Detect which cell encompasses the target text, then output its (X, Y) center coordinate. 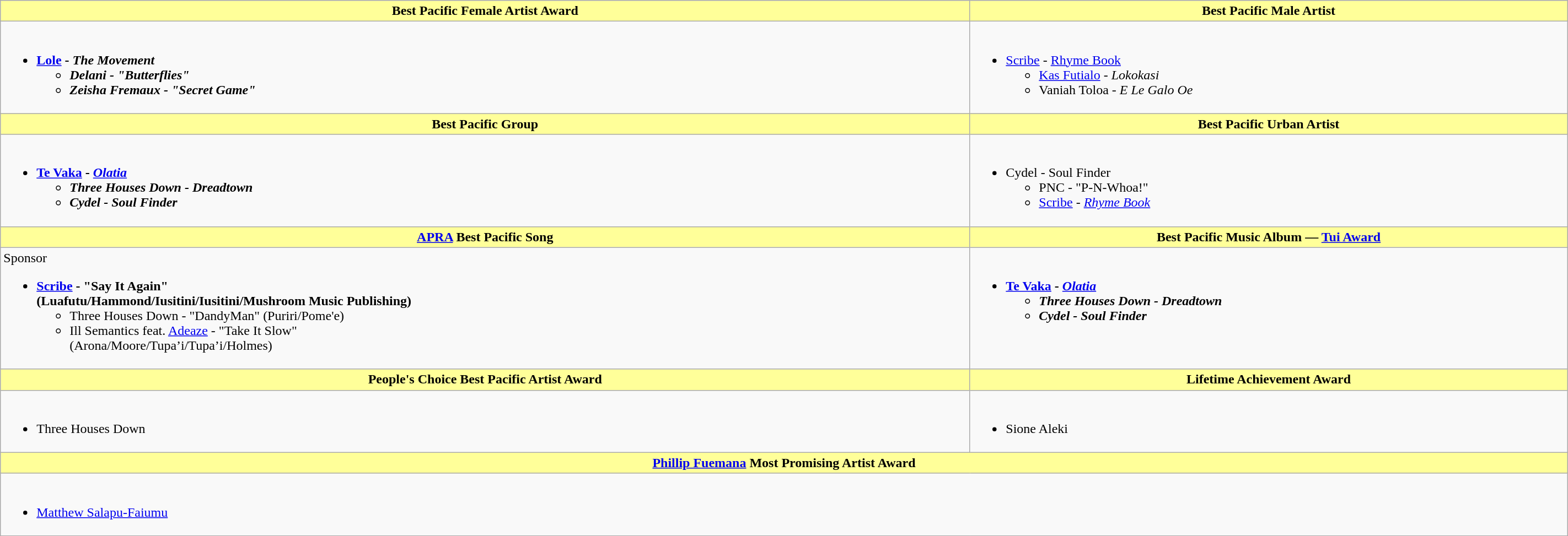
Best Pacific Female Artist Award (485, 11)
Phillip Fuemana Most Promising Artist Award (784, 463)
Sione Aleki (1269, 421)
Cydel - Soul FinderPNC - "P-N-Whoa!"Scribe - Rhyme Book (1269, 181)
Best Pacific Music Album — Tui Award (1269, 237)
Matthew Salapu-Faiumu (784, 505)
Best Pacific Group (485, 124)
APRA Best Pacific Song (485, 237)
Lole - The MovementDelani - "Butterflies"Zeisha Fremaux - "Secret Game" (485, 67)
People's Choice Best Pacific Artist Award (485, 380)
Three Houses Down (485, 421)
Best Pacific Male Artist (1269, 11)
Lifetime Achievement Award (1269, 380)
Best Pacific Urban Artist (1269, 124)
Scribe - Rhyme BookKas Futialo - LokokasiVaniah Toloa - E Le Galo Oe (1269, 67)
